Scan for the cell matching the given text and deliver its (x, y) coordinate at center. 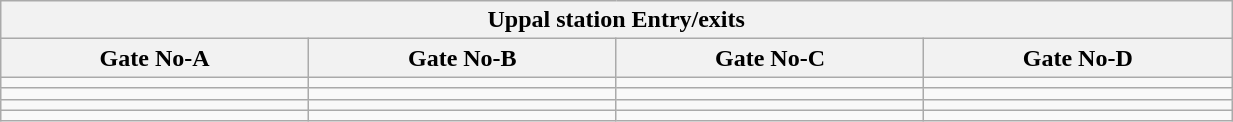
Uppal station Entry/exits (616, 20)
Gate No-B (462, 58)
Gate No-A (155, 58)
Gate No-C (770, 58)
Gate No-D (1078, 58)
